Identify which cell holds the provided text, then report its (X, Y) central coordinate. 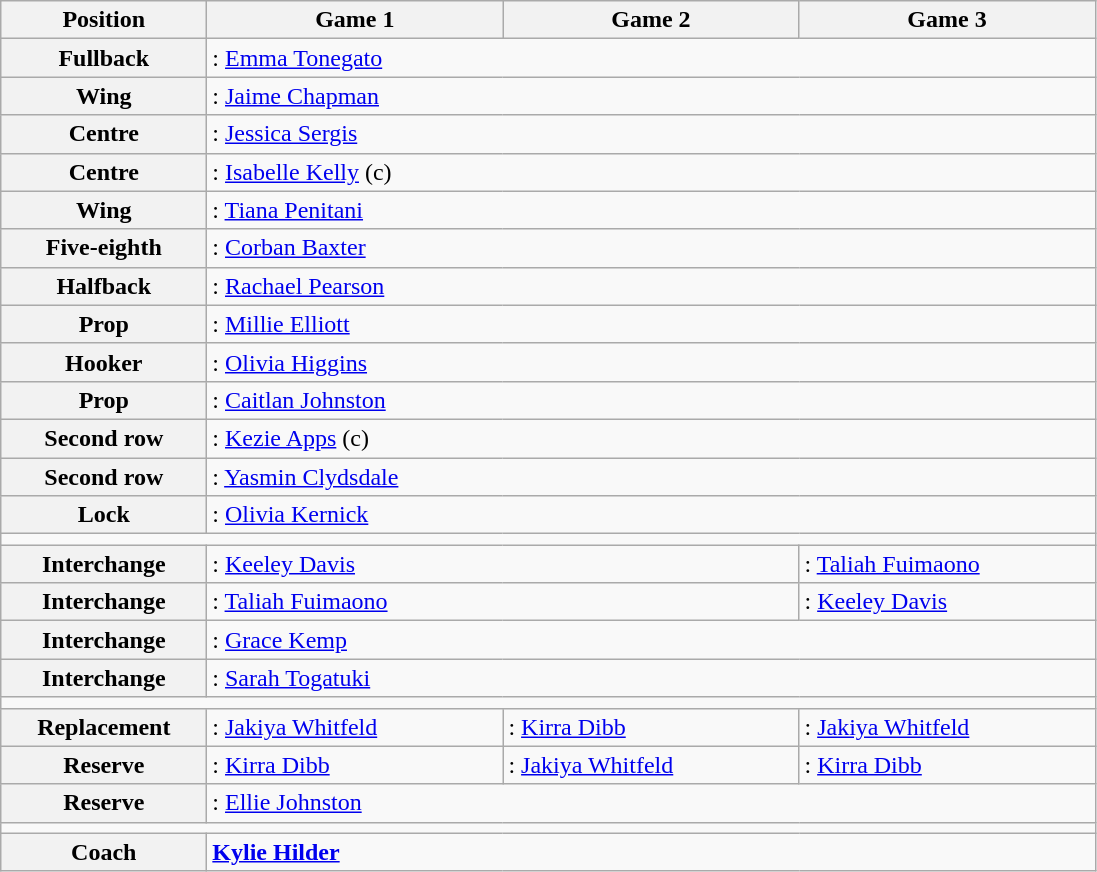
: Millie Elliott (651, 324)
Position (104, 20)
: Jessica Sergis (651, 134)
: Caitlan Johnston (651, 400)
: Tiana Penitani (651, 210)
: Yasmin Clydsdale (651, 477)
: Emma Tonegato (651, 58)
Game 1 (355, 20)
: Grace Kemp (651, 640)
Halfback (104, 286)
Hooker (104, 362)
Five-eighth (104, 248)
: Isabelle Kelly (c) (651, 172)
: Olivia Higgins (651, 362)
: Rachael Pearson (651, 286)
: Kezie Apps (c) (651, 438)
Lock (104, 515)
Kylie Hilder (651, 852)
Fullback (104, 58)
Replacement (104, 727)
Coach (104, 852)
: Ellie Johnston (651, 803)
: Sarah Togatuki (651, 678)
: Corban Baxter (651, 248)
Game 2 (651, 20)
: Olivia Kernick (651, 515)
Game 3 (947, 20)
: Jaime Chapman (651, 96)
